Scan for the cell matching the given text and deliver its [x, y] coordinate at center. 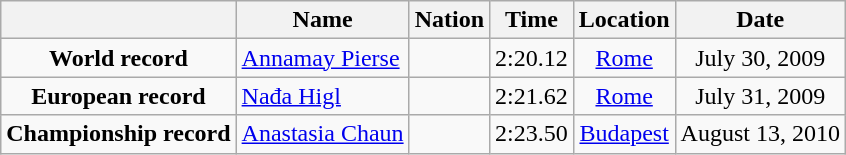
Location [624, 20]
European record [118, 96]
Name [322, 20]
Date [760, 20]
Nađa Higl [322, 96]
July 30, 2009 [760, 58]
Annamay Pierse [322, 58]
2:21.62 [532, 96]
Budapest [624, 134]
August 13, 2010 [760, 134]
World record [118, 58]
2:23.50 [532, 134]
July 31, 2009 [760, 96]
Time [532, 20]
Anastasia Chaun [322, 134]
Nation [449, 20]
Championship record [118, 134]
2:20.12 [532, 58]
